Detect which cell encompasses the target text, then output its (X, Y) center coordinate. 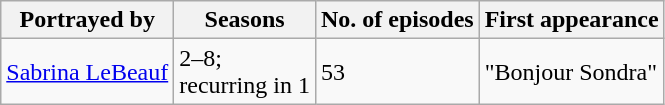
Seasons (245, 20)
53 (397, 72)
First appearance (572, 20)
Portrayed by (88, 20)
No. of episodes (397, 20)
2–8;recurring in 1 (245, 72)
Sabrina LeBeauf (88, 72)
"Bonjour Sondra" (572, 72)
